Determine the [X, Y] coordinate at the center of the cell enclosing the given text.  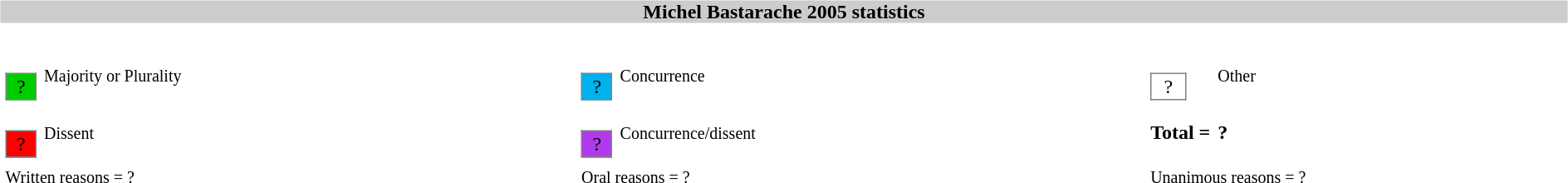
Concurrence/dissent [882, 132]
Michel Bastarache 2005 statistics [784, 12]
Dissent [309, 132]
Majority or Plurality [309, 76]
Other [1390, 76]
Concurrence [882, 76]
Total = [1180, 132]
